Output the (X, Y) coordinate of the center of the cell containing the given text.  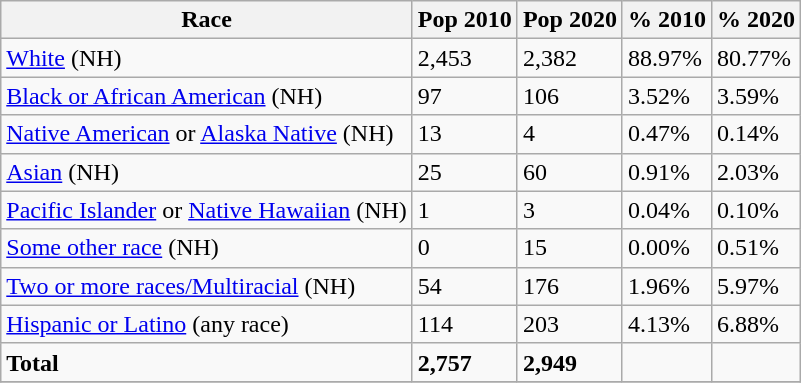
Race (207, 20)
97 (464, 96)
6.88% (756, 324)
White (NH) (207, 58)
% 2020 (756, 20)
Pop 2020 (570, 20)
Native American or Alaska Native (NH) (207, 134)
2,453 (464, 58)
Two or more races/Multiracial (NH) (207, 286)
1 (464, 210)
2,949 (570, 362)
3.59% (756, 96)
60 (570, 172)
25 (464, 172)
0.00% (666, 248)
176 (570, 286)
Black or African American (NH) (207, 96)
Pop 2010 (464, 20)
Asian (NH) (207, 172)
0.47% (666, 134)
0.10% (756, 210)
0.51% (756, 248)
Hispanic or Latino (any race) (207, 324)
13 (464, 134)
0.91% (666, 172)
88.97% (666, 58)
5.97% (756, 286)
2.03% (756, 172)
114 (464, 324)
3 (570, 210)
4 (570, 134)
0 (464, 248)
203 (570, 324)
106 (570, 96)
2,757 (464, 362)
Pacific Islander or Native Hawaiian (NH) (207, 210)
Total (207, 362)
15 (570, 248)
4.13% (666, 324)
2,382 (570, 58)
Some other race (NH) (207, 248)
54 (464, 286)
1.96% (666, 286)
% 2010 (666, 20)
0.04% (666, 210)
0.14% (756, 134)
3.52% (666, 96)
80.77% (756, 58)
